Output the [x, y] coordinate of the center of the cell containing the given text.  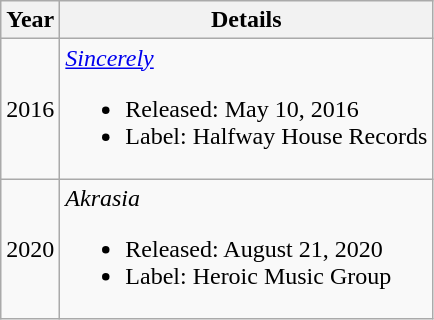
SincerelyReleased: May 10, 2016Label: Halfway House Records [246, 109]
Year [30, 20]
2016 [30, 109]
AkrasiaReleased: August 21, 2020Label: Heroic Music Group [246, 249]
2020 [30, 249]
Details [246, 20]
